Detect which cell encompasses the target text, then output its [x, y] center coordinate. 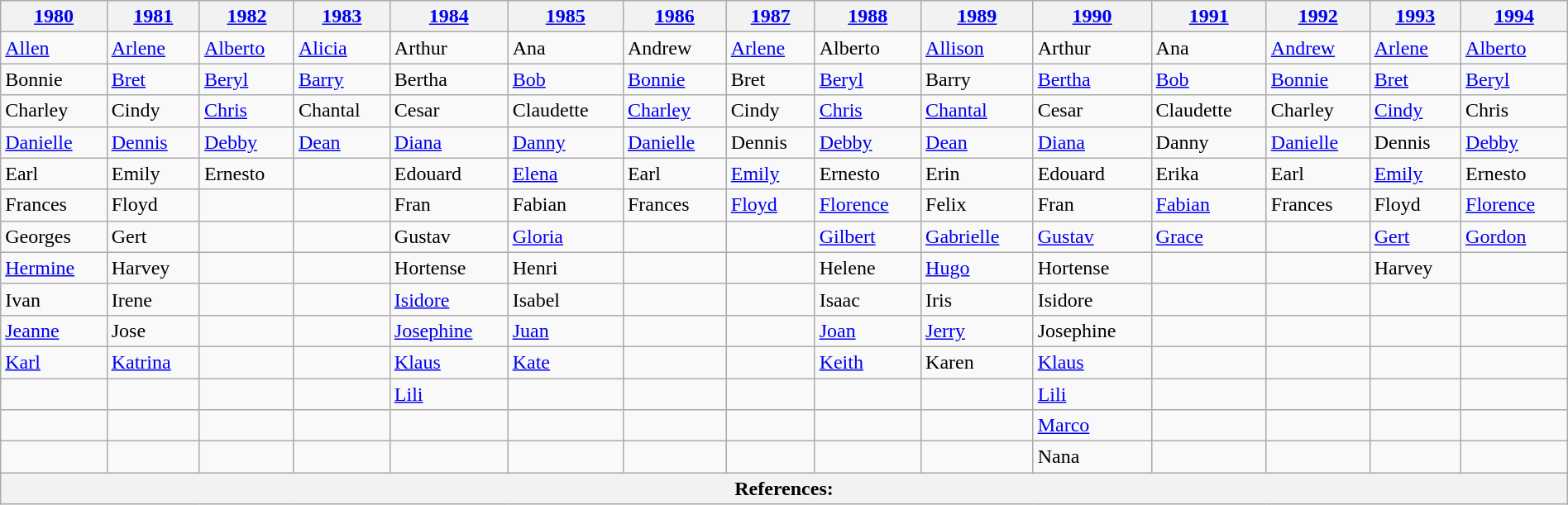
Gabrielle [978, 236]
1980 [54, 17]
References: [784, 488]
Erika [1209, 174]
Hugo [978, 268]
Hermine [54, 268]
1981 [153, 17]
Joan [868, 331]
1989 [978, 17]
Georges [54, 236]
Erin [978, 174]
Isabel [566, 299]
Kate [566, 362]
Ivan [54, 299]
1986 [675, 17]
Alicia [342, 48]
Jose [153, 331]
Gloria [566, 236]
Karen [978, 362]
Iris [978, 299]
Isaac [868, 299]
1991 [1209, 17]
Karl [54, 362]
1984 [448, 17]
1990 [1092, 17]
1988 [868, 17]
Jerry [978, 331]
Marco [1092, 426]
Felix [978, 205]
Grace [1209, 236]
Katrina [153, 362]
Helene [868, 268]
1992 [1318, 17]
1994 [1515, 17]
Nana [1092, 457]
Elena [566, 174]
Gilbert [868, 236]
Irene [153, 299]
1985 [566, 17]
1983 [342, 17]
1982 [246, 17]
Henri [566, 268]
Jeanne [54, 331]
Juan [566, 331]
1993 [1415, 17]
Allen [54, 48]
Keith [868, 362]
Gordon [1515, 236]
1987 [771, 17]
Allison [978, 48]
